Detect which cell encompasses the target text, then output its (X, Y) center coordinate. 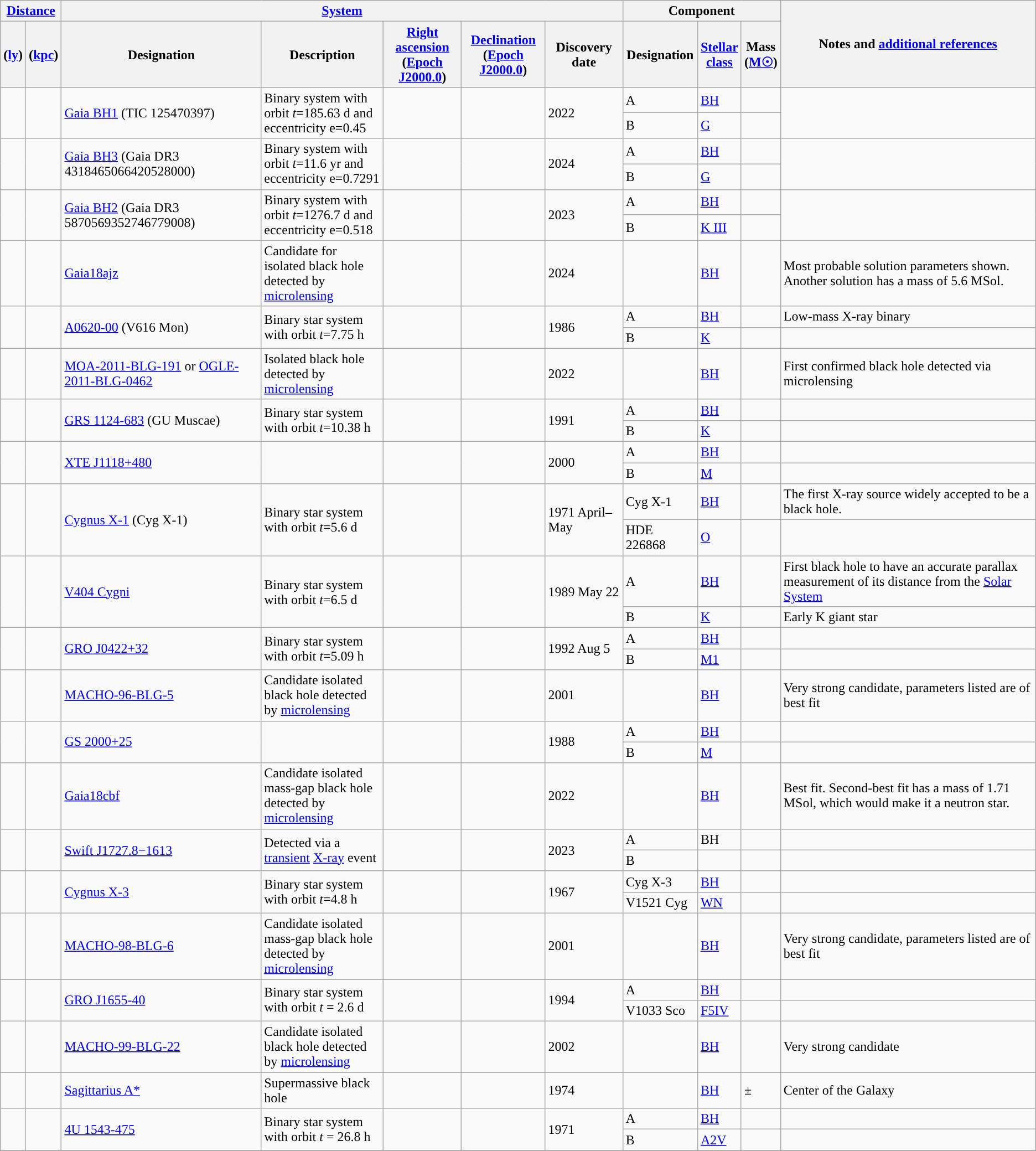
1992 Aug 5 (584, 649)
MACHO-96-BLG-5 (162, 695)
MACHO-98-BLG-6 (162, 946)
Description (322, 54)
Gaia BH3 (Gaia DR3 4318465066420528000) (162, 164)
Right ascension(Epoch J2000.0) (423, 54)
Early K giant star (908, 617)
HDE 226868 (660, 538)
Detected via a transient X-ray event (322, 850)
Binary star system with orbit t=5.6 d (322, 520)
MACHO-99-BLG-22 (162, 1047)
Cygnus X-3 (162, 892)
Notes and additional references (908, 44)
Supermassive black hole (322, 1091)
Gaia18cbf (162, 796)
Gaia BH2 (Gaia DR3 5870569352746779008) (162, 215)
Center of the Galaxy (908, 1091)
System (342, 11)
Low-mass X-ray binary (908, 317)
Binary system with orbit t=1276.7 d and eccentricity e=0.518 (322, 215)
4U 1543-475 (162, 1129)
1974 (584, 1091)
V404 Cygni (162, 592)
(ly) (13, 54)
GRO J1655-40 (162, 1000)
Gaia BH1 (TIC 125470397) (162, 113)
V1521 Cyg (660, 902)
Binary star system with orbit t=7.75 h (322, 327)
F5IV (719, 1011)
Binary star system with orbit t=10.38 h (322, 420)
Cyg X-1 (660, 502)
Binary star system with orbit t = 26.8 h (322, 1129)
Discoverydate (584, 54)
Mass(M☉) (760, 54)
Best fit. Second-best fit has a mass of 1.71 MSol, which would make it a neutron star. (908, 796)
Candidate for isolated black hole detected by microlensing (322, 273)
1967 (584, 892)
M1 (719, 659)
O (719, 538)
1971 (584, 1129)
V1033 Sco (660, 1011)
Binary star system with orbit t=5.09 h (322, 649)
2002 (584, 1047)
Binary star system with orbit t = 2.6 d (322, 1000)
Binary system with orbit t=11.6 yr and eccentricity e=0.7291 (322, 164)
Distance (31, 11)
Swift J1727.8−1613 (162, 850)
1986 (584, 327)
K III (719, 228)
Most probable solution parameters shown. Another solution has a mass of 5.6 MSol. (908, 273)
1991 (584, 420)
1989 May 22 (584, 592)
(kpc) (43, 54)
1971 April–May (584, 520)
Isolated black hole detected by microlensing (322, 374)
First black hole to have an accurate parallax measurement of its distance from the Solar System (908, 581)
A0620-00 (V616 Mon) (162, 327)
First confirmed black hole detected via microlensing (908, 374)
Declination(Epoch J2000.0) (504, 54)
GRO J0422+32 (162, 649)
GRS 1124-683 (GU Muscae) (162, 420)
WN (719, 902)
Cygnus X-1 (Cyg X-1) (162, 520)
2000 (584, 462)
Binary star system with orbit t=6.5 d (322, 592)
Cyg X-3 (660, 881)
A2V (719, 1140)
The first X-ray source widely accepted to be a black hole. (908, 502)
XTE J1118+480 (162, 462)
Sagittarius A* (162, 1091)
Stellarclass (719, 54)
Component (702, 11)
1994 (584, 1000)
Gaia18ajz (162, 273)
Binary star system with orbit t=4.8 h (322, 892)
GS 2000+25 (162, 742)
1988 (584, 742)
Very strong candidate (908, 1047)
MOA-2011-BLG-191 or OGLE-2011-BLG-0462 (162, 374)
Binary system with orbit t=185.63 d and eccentricity e=0.45 (322, 113)
± (760, 1091)
